Locate the cell with the specified text and output its (x, y) center coordinate. 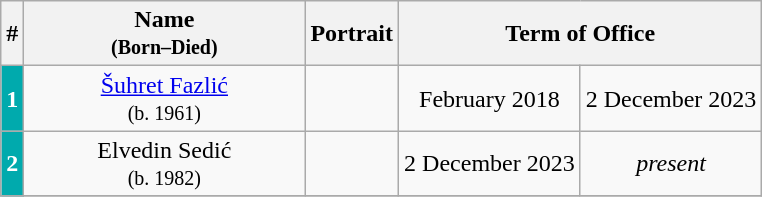
Portrait (352, 34)
present (671, 164)
Name(Born–Died) (164, 34)
1 (12, 98)
# (12, 34)
Šuhret Fazlić(b. 1961) (164, 98)
Elvedin Sedić(b. 1982) (164, 164)
2 (12, 164)
Term of Office (580, 34)
February 2018 (490, 98)
